Locate the cell with the specified text and output its (X, Y) center coordinate. 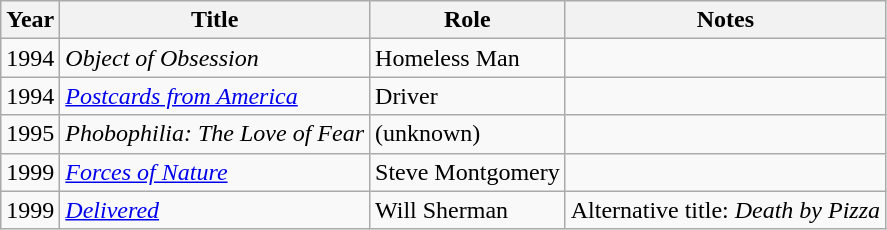
Delivered (215, 210)
Notes (725, 20)
Role (468, 20)
Steve Montgomery (468, 172)
Year (30, 20)
1995 (30, 134)
Postcards from America (215, 96)
Homeless Man (468, 58)
Forces of Nature (215, 172)
(unknown) (468, 134)
Object of Obsession (215, 58)
Title (215, 20)
Will Sherman (468, 210)
Driver (468, 96)
Alternative title: Death by Pizza (725, 210)
Phobophilia: The Love of Fear (215, 134)
